Extract the [X, Y] coordinate from the center of the cell holding the provided text.  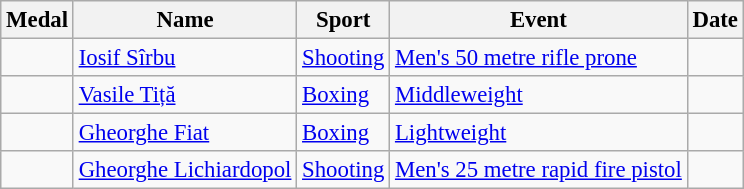
Vasile Tiță [184, 95]
Iosif Sîrbu [184, 58]
Men's 50 metre rifle prone [539, 58]
Date [715, 20]
Men's 25 metre rapid fire pistol [539, 170]
Lightweight [539, 133]
Gheorghe Lichiardopol [184, 170]
Sport [344, 20]
Event [539, 20]
Middleweight [539, 95]
Gheorghe Fiat [184, 133]
Medal [38, 20]
Name [184, 20]
